Find where the given text appears and provide that cell's center as (x, y) coordinate. 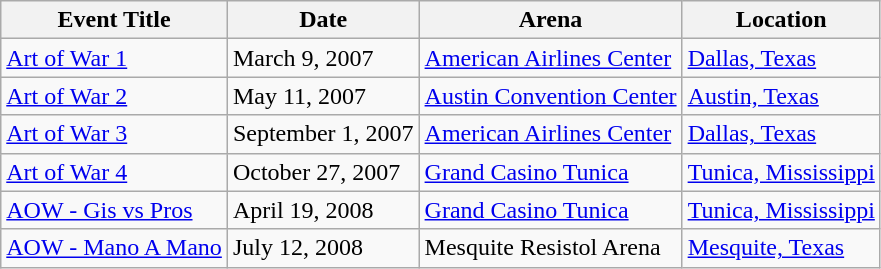
Art of War 4 (114, 172)
Mesquite Resistol Arena (550, 248)
October 27, 2007 (323, 172)
Event Title (114, 20)
Location (781, 20)
Austin, Texas (781, 96)
Arena (550, 20)
Art of War 1 (114, 58)
May 11, 2007 (323, 96)
AOW - Gis vs Pros (114, 210)
Art of War 2 (114, 96)
Date (323, 20)
July 12, 2008 (323, 248)
Austin Convention Center (550, 96)
April 19, 2008 (323, 210)
March 9, 2007 (323, 58)
AOW - Mano A Mano (114, 248)
Mesquite, Texas (781, 248)
September 1, 2007 (323, 134)
Art of War 3 (114, 134)
